Output the [x, y] coordinate of the center of the cell containing the given text.  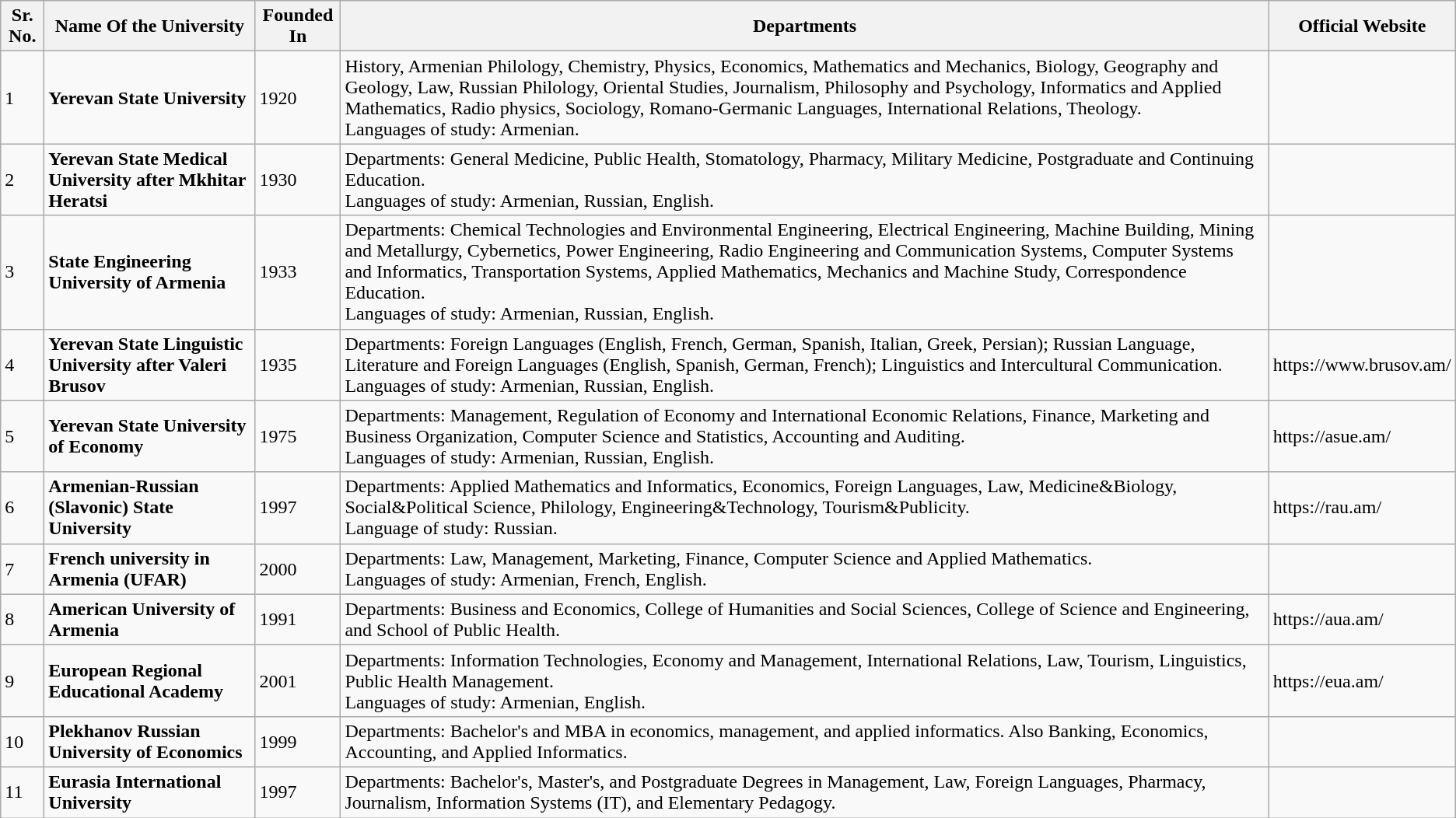
https://asue.am/ [1362, 436]
1999 [298, 742]
Plekhanov Russian University of Economics [149, 742]
4 [23, 365]
7 [23, 569]
1975 [298, 436]
2000 [298, 569]
State Engineering University of Armenia [149, 272]
French university in Armenia (UFAR) [149, 569]
3 [23, 272]
1933 [298, 272]
1935 [298, 365]
Departments [804, 26]
1920 [298, 98]
Armenian-Russian (Slavonic) State University [149, 508]
Official Website [1362, 26]
11 [23, 792]
Departments: Business and Economics, College of Humanities and Social Sciences, College of Science and Engineering, and School of Public Health. [804, 619]
Sr. No. [23, 26]
6 [23, 508]
1991 [298, 619]
2001 [298, 680]
https://eua.am/ [1362, 680]
Yerevan State University of Economy [149, 436]
9 [23, 680]
1 [23, 98]
2 [23, 180]
Yerevan State Medical University after Mkhitar Heratsi [149, 180]
Eurasia International University [149, 792]
Name Of the University [149, 26]
Yerevan State University [149, 98]
1930 [298, 180]
Yerevan State Linguistic University after Valeri Brusov [149, 365]
5 [23, 436]
8 [23, 619]
European Regional Educational Academy [149, 680]
Departments: Law, Management, Marketing, Finance, Computer Science and Applied Mathematics.Languages of study: Armenian, French, English. [804, 569]
Founded In [298, 26]
10 [23, 742]
Departments: Bachelor's and MBA in economics, management, and applied informatics. Also Banking, Economics, Accounting, and Applied Informatics. [804, 742]
https://aua.am/ [1362, 619]
https://www.brusov.am/ [1362, 365]
American University of Armenia [149, 619]
https://rau.am/ [1362, 508]
